For the text-containing cell, return its midpoint in [X, Y] coordinate format. 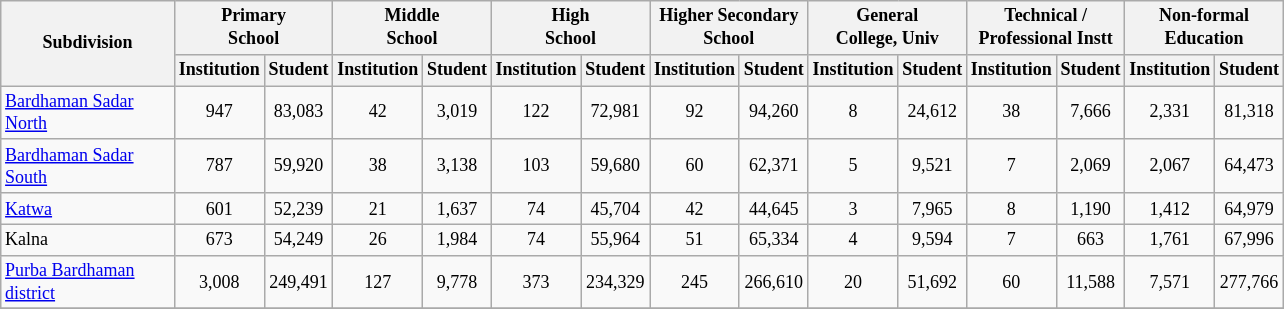
3,019 [458, 113]
67,996 [1250, 240]
277,766 [1250, 282]
1,984 [458, 240]
1,412 [1170, 208]
11,588 [1090, 282]
2,067 [1170, 166]
Higher SecondarySchool [729, 28]
3 [853, 208]
Subdivision [88, 44]
373 [536, 282]
MiddleSchool [412, 28]
GeneralCollege, Univ [887, 28]
PrimarySchool [253, 28]
245 [695, 282]
103 [536, 166]
9,594 [932, 240]
2,069 [1090, 166]
1,190 [1090, 208]
947 [219, 113]
72,981 [616, 113]
45,704 [616, 208]
Bardhaman Sadar South [88, 166]
65,334 [774, 240]
7,965 [932, 208]
122 [536, 113]
4 [853, 240]
26 [378, 240]
94,260 [774, 113]
1,761 [1170, 240]
127 [378, 282]
Non-formalEducation [1204, 28]
64,979 [1250, 208]
54,249 [298, 240]
5 [853, 166]
21 [378, 208]
92 [695, 113]
9,778 [458, 282]
83,083 [298, 113]
55,964 [616, 240]
81,318 [1250, 113]
51 [695, 240]
HighSchool [570, 28]
7,666 [1090, 113]
59,680 [616, 166]
52,239 [298, 208]
663 [1090, 240]
51,692 [932, 282]
601 [219, 208]
Bardhaman Sadar North [88, 113]
9,521 [932, 166]
7,571 [1170, 282]
1,637 [458, 208]
3,008 [219, 282]
234,329 [616, 282]
3,138 [458, 166]
787 [219, 166]
20 [853, 282]
Purba Bardhaman district [88, 282]
24,612 [932, 113]
249,491 [298, 282]
Kalna [88, 240]
Katwa [88, 208]
673 [219, 240]
2,331 [1170, 113]
62,371 [774, 166]
64,473 [1250, 166]
59,920 [298, 166]
44,645 [774, 208]
Technical /Professional Instt [1045, 28]
266,610 [774, 282]
